Search for the cell housing the specified text and yield its (x, y) center coordinate. 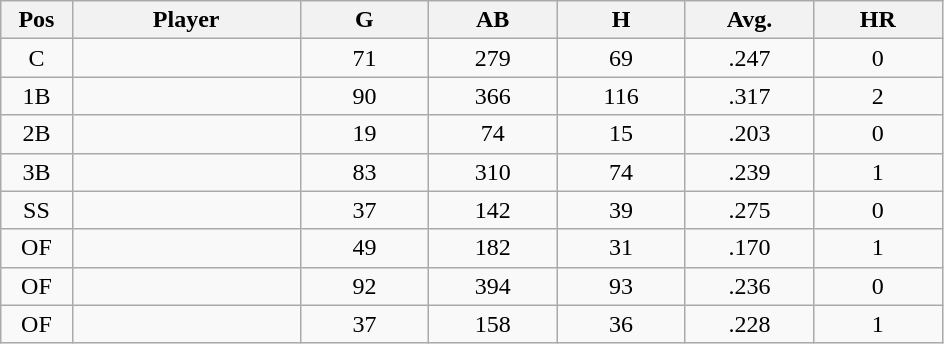
Avg. (749, 20)
394 (493, 286)
.247 (749, 58)
.203 (749, 134)
G (364, 20)
83 (364, 172)
.275 (749, 210)
2 (878, 96)
Player (186, 20)
1B (36, 96)
31 (621, 248)
49 (364, 248)
3B (36, 172)
69 (621, 58)
SS (36, 210)
93 (621, 286)
.228 (749, 324)
.170 (749, 248)
158 (493, 324)
C (36, 58)
279 (493, 58)
90 (364, 96)
19 (364, 134)
AB (493, 20)
15 (621, 134)
71 (364, 58)
182 (493, 248)
366 (493, 96)
116 (621, 96)
.239 (749, 172)
92 (364, 286)
HR (878, 20)
H (621, 20)
142 (493, 210)
Pos (36, 20)
2B (36, 134)
310 (493, 172)
36 (621, 324)
39 (621, 210)
.317 (749, 96)
.236 (749, 286)
